Locate the cell with the specified text and output its (X, Y) center coordinate. 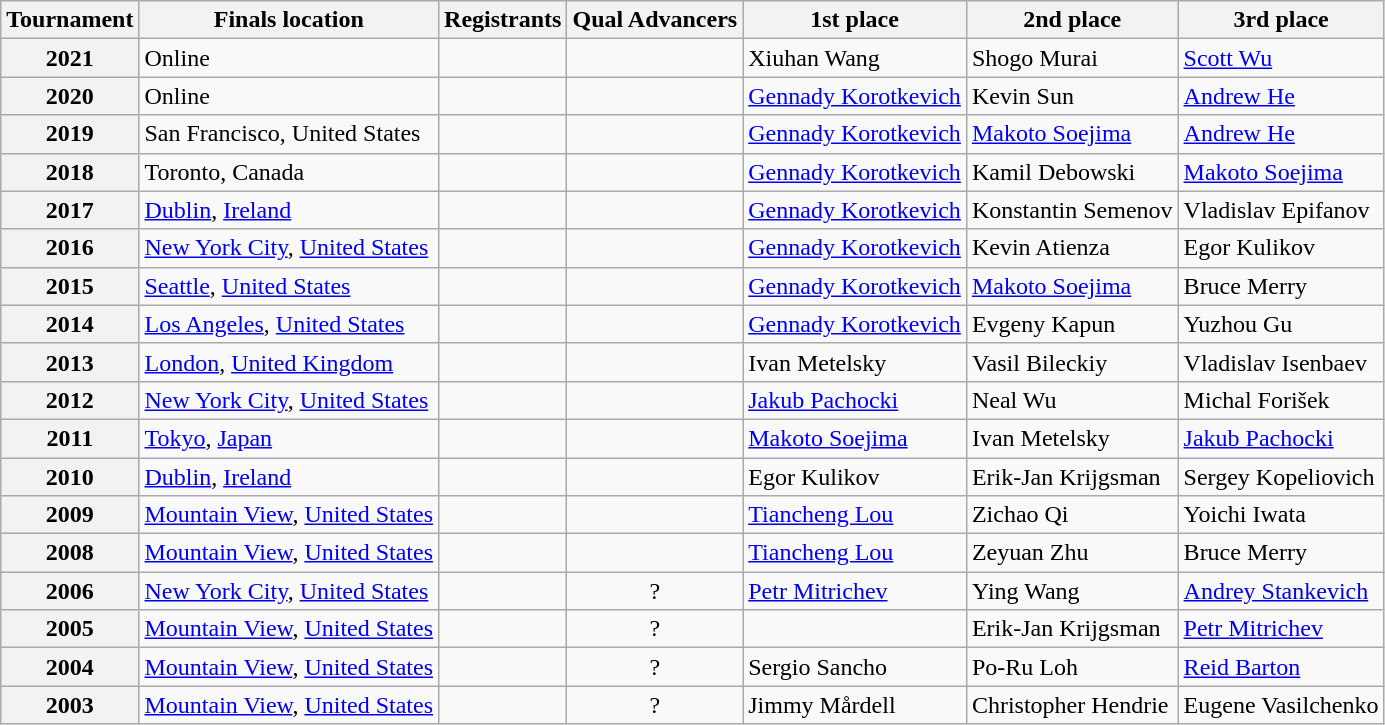
Andrey Stankevich (1281, 591)
2013 (70, 362)
Kamil Debowski (1072, 172)
2019 (70, 134)
2021 (70, 58)
Scott Wu (1281, 58)
Shogo Murai (1072, 58)
2008 (70, 553)
Los Angeles, United States (289, 324)
2010 (70, 477)
Kevin Atienza (1072, 248)
Yuzhou Gu (1281, 324)
2011 (70, 438)
1st place (855, 20)
Eugene Vasilchenko (1281, 705)
San Francisco, United States (289, 134)
Michal Forišek (1281, 400)
Reid Barton (1281, 667)
2014 (70, 324)
2016 (70, 248)
Tournament (70, 20)
Sergio Sancho (855, 667)
2017 (70, 210)
Po-Ru Loh (1072, 667)
2020 (70, 96)
Evgeny Kapun (1072, 324)
Seattle, United States (289, 286)
Toronto, Canada (289, 172)
Vasil Bileckiy (1072, 362)
Tokyo, Japan (289, 438)
2015 (70, 286)
2004 (70, 667)
Ying Wang (1072, 591)
2005 (70, 629)
Registrants (503, 20)
2018 (70, 172)
Yoichi Iwata (1281, 515)
London, United Kingdom (289, 362)
Vladislav Isenbaev (1281, 362)
2003 (70, 705)
Xiuhan Wang (855, 58)
Qual Advancers (655, 20)
Jimmy Mårdell (855, 705)
2006 (70, 591)
Kevin Sun (1072, 96)
Sergey Kopeliovich (1281, 477)
Konstantin Semenov (1072, 210)
Christopher Hendrie (1072, 705)
2012 (70, 400)
2009 (70, 515)
Neal Wu (1072, 400)
2nd place (1072, 20)
Zichao Qi (1072, 515)
Zeyuan Zhu (1072, 553)
Vladislav Epifanov (1281, 210)
3rd place (1281, 20)
Finals location (289, 20)
